Scan for the cell matching the given text and deliver its [X, Y] coordinate at center. 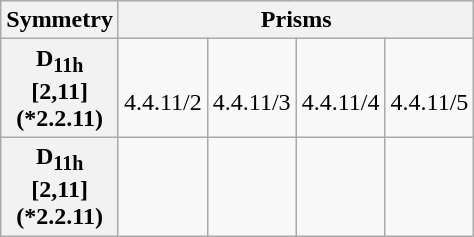
4.4.11/2 [162, 88]
Symmetry [60, 20]
4.4.11/5 [430, 88]
4.4.11/4 [340, 88]
Prisms [296, 20]
4.4.11/3 [252, 88]
